Capture the cell that displays the provided text and extract its [x, y] central coordinate. 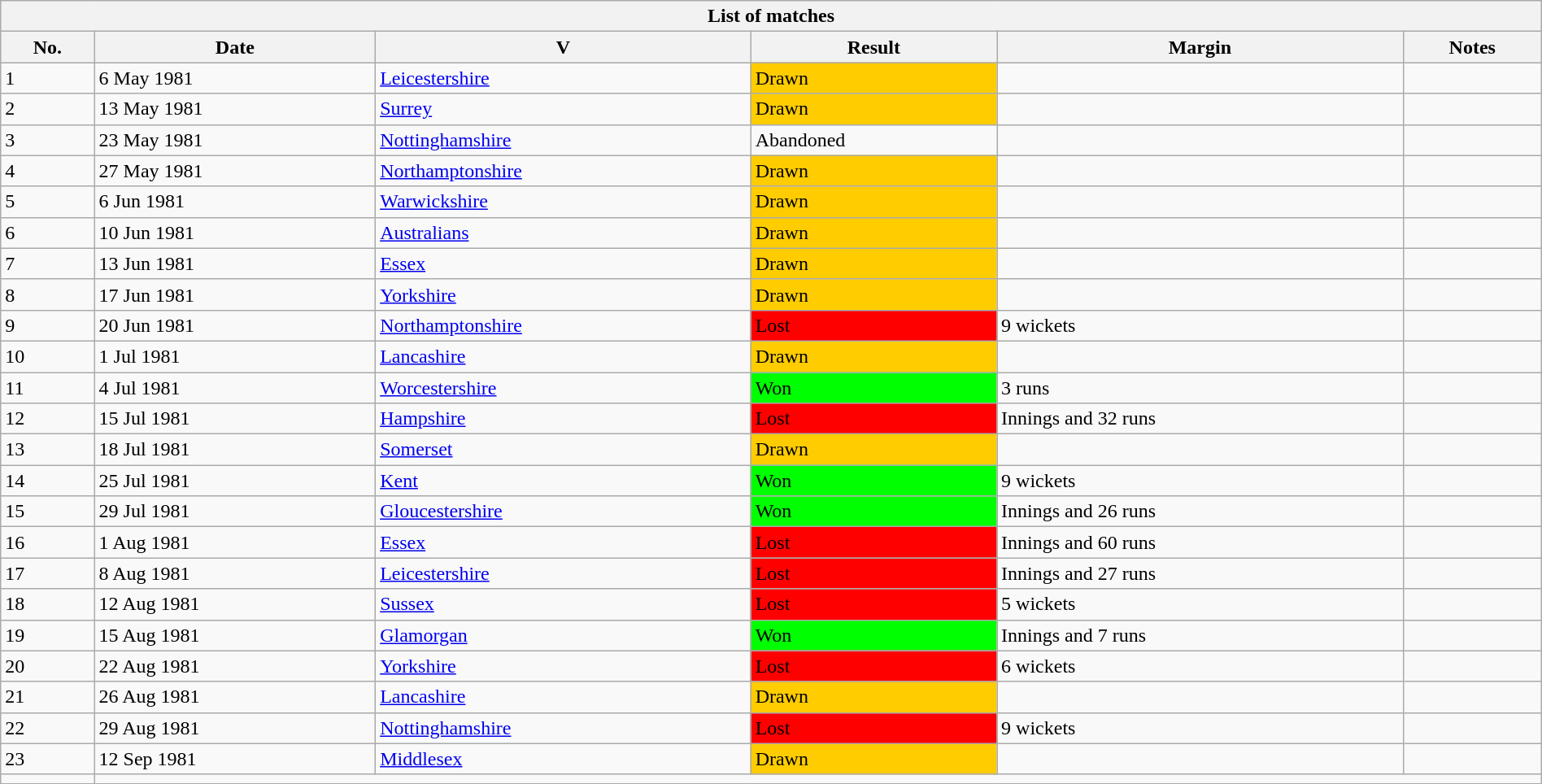
8 Aug 1981 [235, 573]
No. [47, 47]
13 May 1981 [235, 109]
Abandoned [873, 140]
12 [47, 419]
3 runs [1200, 388]
14 [47, 481]
12 Sep 1981 [235, 759]
Innings and 32 runs [1200, 419]
Kent [563, 481]
Glamorgan [563, 635]
19 [47, 635]
1 [47, 78]
17 [47, 573]
2 [47, 109]
18 [47, 604]
13 [47, 450]
4 Jul 1981 [235, 388]
12 Aug 1981 [235, 604]
Sussex [563, 604]
4 [47, 171]
Result [873, 47]
7 [47, 264]
6 May 1981 [235, 78]
Hampshire [563, 419]
6 [47, 233]
List of matches [771, 16]
21 [47, 697]
Innings and 7 runs [1200, 635]
Margin [1200, 47]
15 [47, 512]
22 [47, 728]
Innings and 26 runs [1200, 512]
1 Aug 1981 [235, 542]
3 [47, 140]
22 Aug 1981 [235, 666]
Notes [1472, 47]
10 [47, 356]
15 Jul 1981 [235, 419]
Worcestershire [563, 388]
20 Jun 1981 [235, 325]
V [563, 47]
18 Jul 1981 [235, 450]
Innings and 27 runs [1200, 573]
Surrey [563, 109]
8 [47, 294]
27 May 1981 [235, 171]
Warwickshire [563, 202]
Date [235, 47]
6 wickets [1200, 666]
25 Jul 1981 [235, 481]
Innings and 60 runs [1200, 542]
20 [47, 666]
Middlesex [563, 759]
6 Jun 1981 [235, 202]
1 Jul 1981 [235, 356]
Gloucestershire [563, 512]
5 wickets [1200, 604]
16 [47, 542]
5 [47, 202]
23 May 1981 [235, 140]
10 Jun 1981 [235, 233]
11 [47, 388]
13 Jun 1981 [235, 264]
23 [47, 759]
15 Aug 1981 [235, 635]
9 [47, 325]
17 Jun 1981 [235, 294]
29 Aug 1981 [235, 728]
29 Jul 1981 [235, 512]
Australians [563, 233]
26 Aug 1981 [235, 697]
Somerset [563, 450]
